Capture the cell that displays the provided text and extract its (x, y) central coordinate. 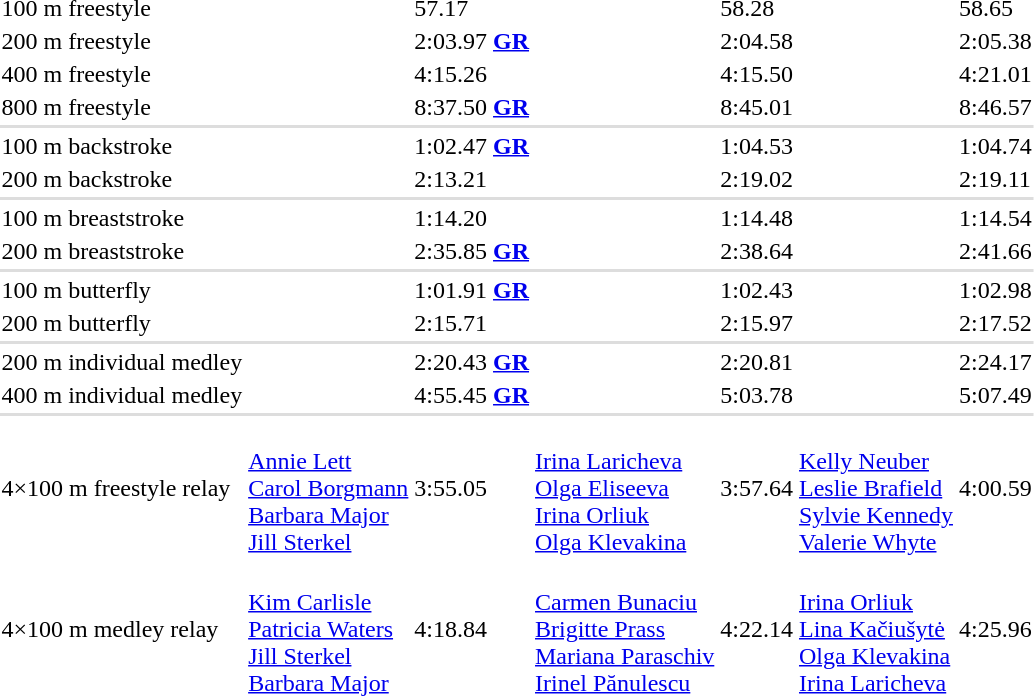
4:15.50 (757, 74)
200 m butterfly (122, 323)
2:19.11 (995, 179)
800 m freestyle (122, 107)
2:13.21 (472, 179)
1:14.20 (472, 218)
2:20.43 GR (472, 362)
2:24.17 (995, 362)
200 m individual medley (122, 362)
2:15.71 (472, 323)
400 m freestyle (122, 74)
1:01.91 GR (472, 290)
Annie LettCarol BorgmannBarbara MajorJill Sterkel (328, 488)
1:04.53 (757, 146)
100 m breaststroke (122, 218)
1:04.74 (995, 146)
100 m butterfly (122, 290)
2:17.52 (995, 323)
Irina LarichevaOlga EliseevaIrina OrliukOlga Klevakina (625, 488)
2:20.81 (757, 362)
4:55.45 GR (472, 395)
200 m freestyle (122, 41)
4:15.26 (472, 74)
Kelly NeuberLeslie BrafieldSylvie KennedyValerie Whyte (876, 488)
200 m backstroke (122, 179)
1:02.43 (757, 290)
4:00.59 (995, 488)
2:04.58 (757, 41)
8:45.01 (757, 107)
5:07.49 (995, 395)
1:14.48 (757, 218)
8:46.57 (995, 107)
200 m breaststroke (122, 251)
4:21.01 (995, 74)
1:02.98 (995, 290)
3:57.64 (757, 488)
100 m backstroke (122, 146)
2:03.97 GR (472, 41)
5:03.78 (757, 395)
1:14.54 (995, 218)
1:02.47 GR (472, 146)
2:35.85 GR (472, 251)
2:19.02 (757, 179)
2:41.66 (995, 251)
8:37.50 GR (472, 107)
2:15.97 (757, 323)
2:05.38 (995, 41)
3:55.05 (472, 488)
2:38.64 (757, 251)
400 m individual medley (122, 395)
4×100 m freestyle relay (122, 488)
